Return (x, y) of the center of cell containing provided text 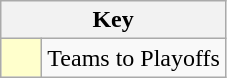
Key (114, 20)
Teams to Playoffs (134, 58)
